Scan for the cell matching the given text and deliver its [x, y] coordinate at center. 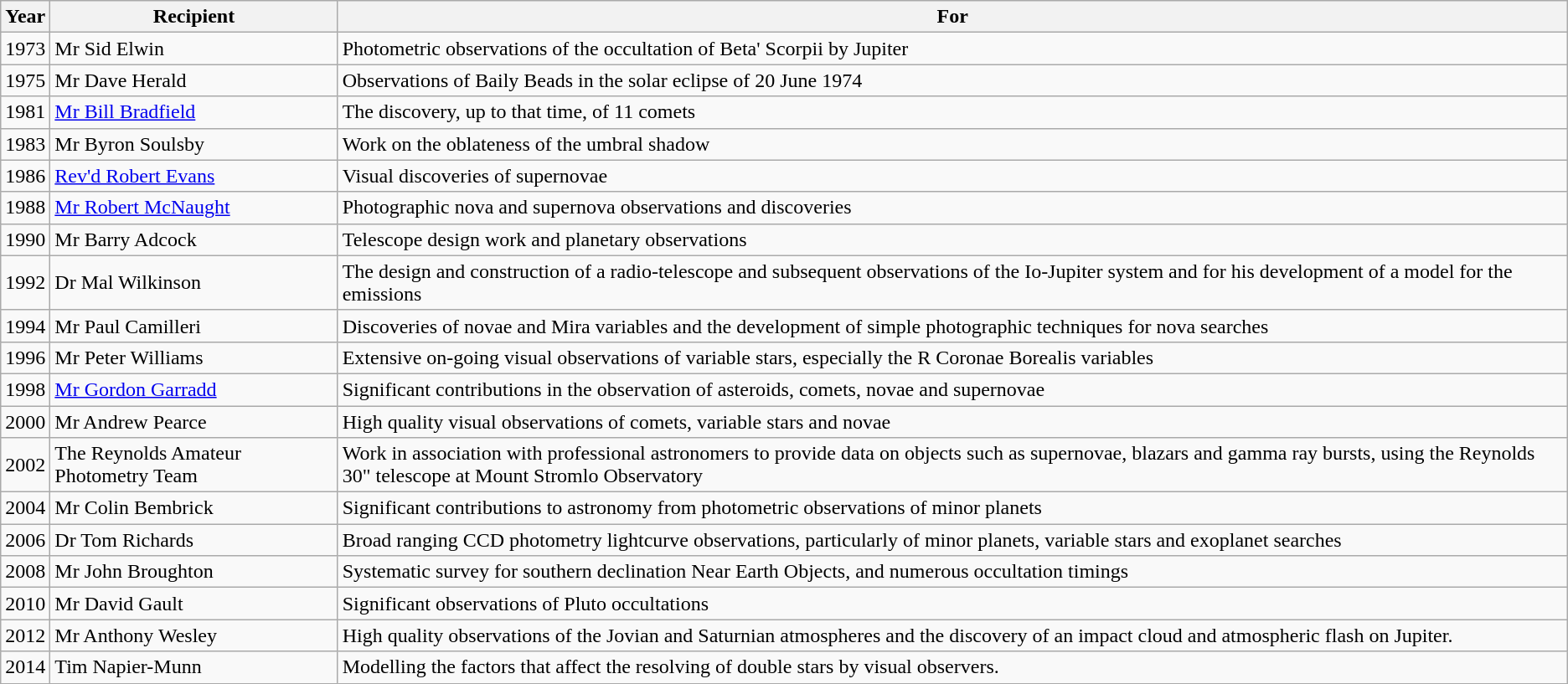
Significant contributions to astronomy from photometric observations of minor planets [952, 508]
Rev'd Robert Evans [194, 176]
Mr David Gault [194, 604]
Mr Paul Camilleri [194, 326]
2010 [25, 604]
The discovery, up to that time, of 11 comets [952, 112]
Tim Napier-Munn [194, 667]
Mr Bill Bradfield [194, 112]
Systematic survey for southern declination Near Earth Objects, and numerous occultation timings [952, 572]
Mr Andrew Pearce [194, 421]
2006 [25, 540]
Year [25, 17]
High quality observations of the Jovian and Saturnian atmospheres and the discovery of an impact cloud and atmospheric flash on Jupiter. [952, 635]
1996 [25, 357]
Dr Mal Wilkinson [194, 283]
Work on the oblateness of the umbral shadow [952, 144]
1992 [25, 283]
Mr John Broughton [194, 572]
2012 [25, 635]
Modelling the factors that affect the resolving of double stars by visual observers. [952, 667]
Broad ranging CCD photometry lightcurve observations, particularly of minor planets, variable stars and exoplanet searches [952, 540]
The Reynolds Amateur Photometry Team [194, 465]
Mr Anthony Wesley [194, 635]
1990 [25, 239]
1994 [25, 326]
For [952, 17]
Discoveries of novae and Mira variables and the development of simple photographic techniques for nova searches [952, 326]
Mr Byron Soulsby [194, 144]
Mr Robert McNaught [194, 208]
Visual discoveries of supernovae [952, 176]
Mr Dave Herald [194, 80]
Photographic nova and supernova observations and discoveries [952, 208]
High quality visual observations of comets, variable stars and novae [952, 421]
1988 [25, 208]
Recipient [194, 17]
Telescope design work and planetary observations [952, 239]
Mr Sid Elwin [194, 49]
Mr Gordon Garradd [194, 389]
Extensive on-going visual observations of variable stars, especially the R Coronae Borealis variables [952, 357]
Observations of Baily Beads in the solar eclipse of 20 June 1974 [952, 80]
Mr Colin Bembrick [194, 508]
2000 [25, 421]
2014 [25, 667]
Dr Tom Richards [194, 540]
1983 [25, 144]
2008 [25, 572]
1981 [25, 112]
2004 [25, 508]
Mr Peter Williams [194, 357]
2002 [25, 465]
1975 [25, 80]
Significant contributions in the observation of asteroids, comets, novae and supernovae [952, 389]
1973 [25, 49]
1998 [25, 389]
Mr Barry Adcock [194, 239]
Significant observations of Pluto occultations [952, 604]
Photometric observations of the occultation of Beta' Scorpii by Jupiter [952, 49]
1986 [25, 176]
